Search for the cell housing the specified text and yield its (x, y) center coordinate. 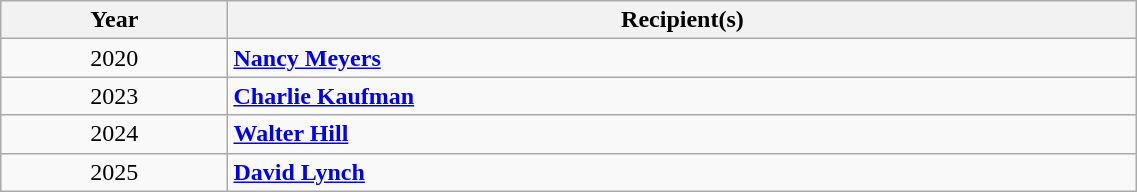
Year (114, 20)
Nancy Meyers (682, 58)
Recipient(s) (682, 20)
Charlie Kaufman (682, 96)
2023 (114, 96)
David Lynch (682, 172)
Walter Hill (682, 134)
2025 (114, 172)
2020 (114, 58)
2024 (114, 134)
